Determine the [x, y] coordinate at the center of the cell enclosing the given text.  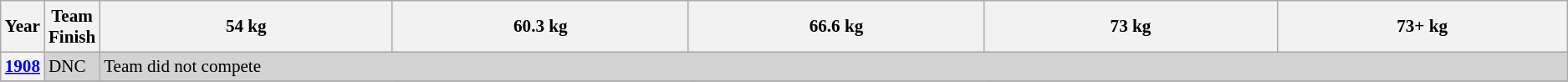
1908 [23, 67]
DNC [72, 67]
73 kg [1131, 27]
Year [23, 27]
60.3 kg [540, 27]
Team Finish [72, 27]
Team did not compete [833, 67]
73+ kg [1422, 27]
54 kg [246, 27]
66.6 kg [836, 27]
